Provide the (x, y) coordinate of the cell's center where the given text is located.  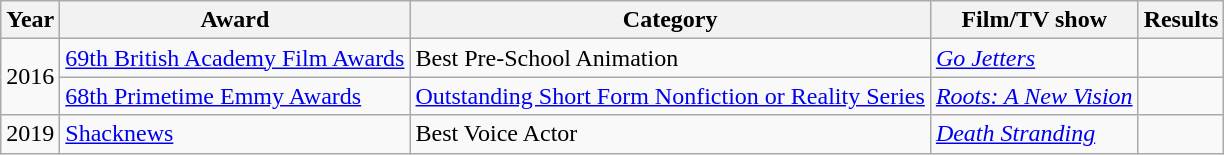
Best Voice Actor (670, 134)
Outstanding Short Form Nonfiction or Reality Series (670, 96)
2019 (30, 134)
69th British Academy Film Awards (235, 58)
Death Stranding (1034, 134)
Roots: A New Vision (1034, 96)
68th Primetime Emmy Awards (235, 96)
Film/TV show (1034, 20)
Award (235, 20)
2016 (30, 77)
Shacknews (235, 134)
Year (30, 20)
Go Jetters (1034, 58)
Category (670, 20)
Results (1181, 20)
Best Pre-School Animation (670, 58)
